Scan for the cell matching the given text and deliver its [x, y] coordinate at center. 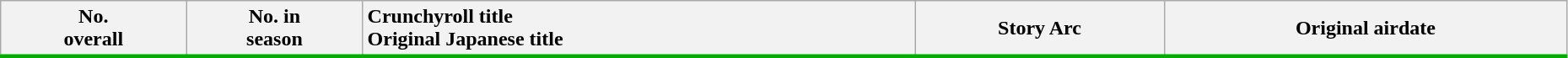
Story Arc [1039, 29]
No. inseason [275, 29]
Crunchyroll titleOriginal Japanese title [639, 29]
Original airdate [1366, 29]
No.overall [94, 29]
